Locate the cell with the specified text and output its (X, Y) center coordinate. 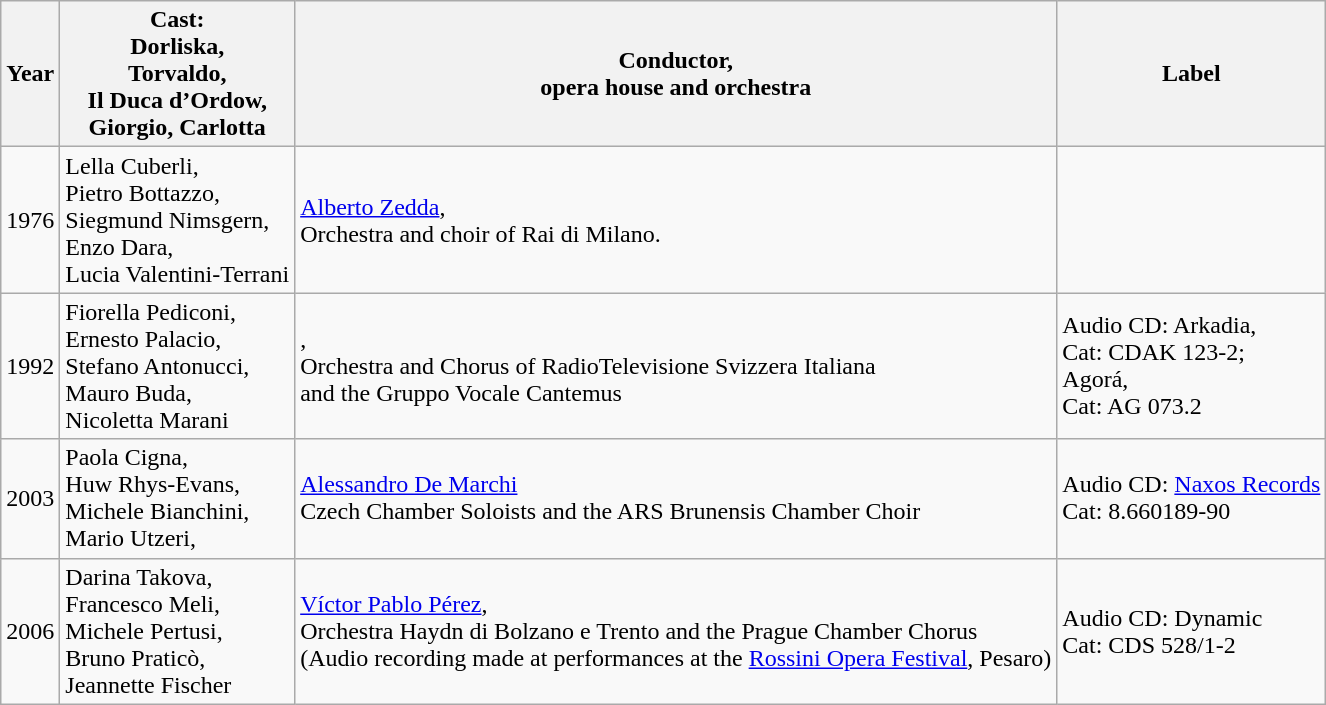
Conductor,opera house and orchestra (676, 74)
Label (1192, 74)
,Orchestra and Chorus of RadioTelevisione Svizzera Italianaand the Gruppo Vocale Cantemus (676, 366)
2006 (30, 631)
Darina Takova,Francesco Meli,Michele Pertusi,Bruno Praticò,Jeannette Fischer (178, 631)
Audio CD: Naxos RecordsCat: 8.660189-90 (1192, 498)
Alessandro De MarchiCzech Chamber Soloists and the ARS Brunensis Chamber Choir (676, 498)
Alberto Zedda,Orchestra and choir of Rai di Milano. (676, 220)
Cast: Dorliska,Torvaldo,Il Duca d’Ordow,Giorgio, Carlotta (178, 74)
Lella Cuberli,Pietro Bottazzo,Siegmund Nimsgern,Enzo Dara,Lucia Valentini-Terrani (178, 220)
Audio CD: DynamicCat: CDS 528/1-2 (1192, 631)
2003 (30, 498)
Fiorella Pediconi,Ernesto Palacio,Stefano Antonucci,Mauro Buda,Nicoletta Marani (178, 366)
Paola Cigna,Huw Rhys-Evans,Michele Bianchini,Mario Utzeri, (178, 498)
1976 (30, 220)
1992 (30, 366)
Audio CD: Arkadia,Cat: CDAK 123-2;Agorá,Cat: AG 073.2 (1192, 366)
Year (30, 74)
